Search for the cell housing the specified text and yield its (x, y) center coordinate. 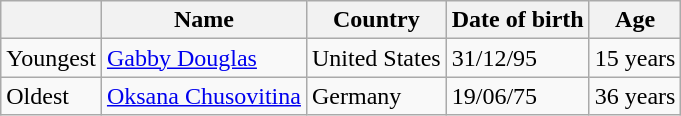
Youngest (52, 58)
31/12/95 (518, 58)
Oldest (52, 96)
36 years (635, 96)
15 years (635, 58)
Country (376, 20)
Oksana Chusovitina (204, 96)
Germany (376, 96)
Name (204, 20)
19/06/75 (518, 96)
Gabby Douglas (204, 58)
Date of birth (518, 20)
United States (376, 58)
Age (635, 20)
